For the text-containing cell, return its midpoint in (x, y) coordinate format. 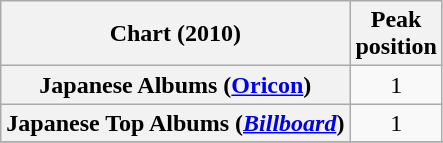
Japanese Albums (Oricon) (176, 85)
Peakposition (396, 34)
Chart (2010) (176, 34)
Japanese Top Albums (Billboard) (176, 123)
